Output the [X, Y] coordinate of the center of the cell containing the given text.  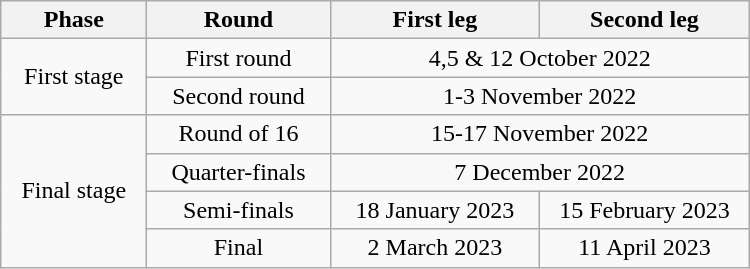
2 March 2023 [435, 248]
1-3 November 2022 [540, 96]
Quarter-finals [238, 172]
Final stage [74, 191]
Round of 16 [238, 134]
Final [238, 248]
First round [238, 58]
Semi-finals [238, 210]
First leg [435, 20]
First stage [74, 77]
11 April 2023 [645, 248]
Round [238, 20]
Phase [74, 20]
15-17 November 2022 [540, 134]
7 December 2022 [540, 172]
15 February 2023 [645, 210]
18 January 2023 [435, 210]
Second leg [645, 20]
Second round [238, 96]
4,5 & 12 October 2022 [540, 58]
